Identify which cell holds the provided text, then report its [x, y] central coordinate. 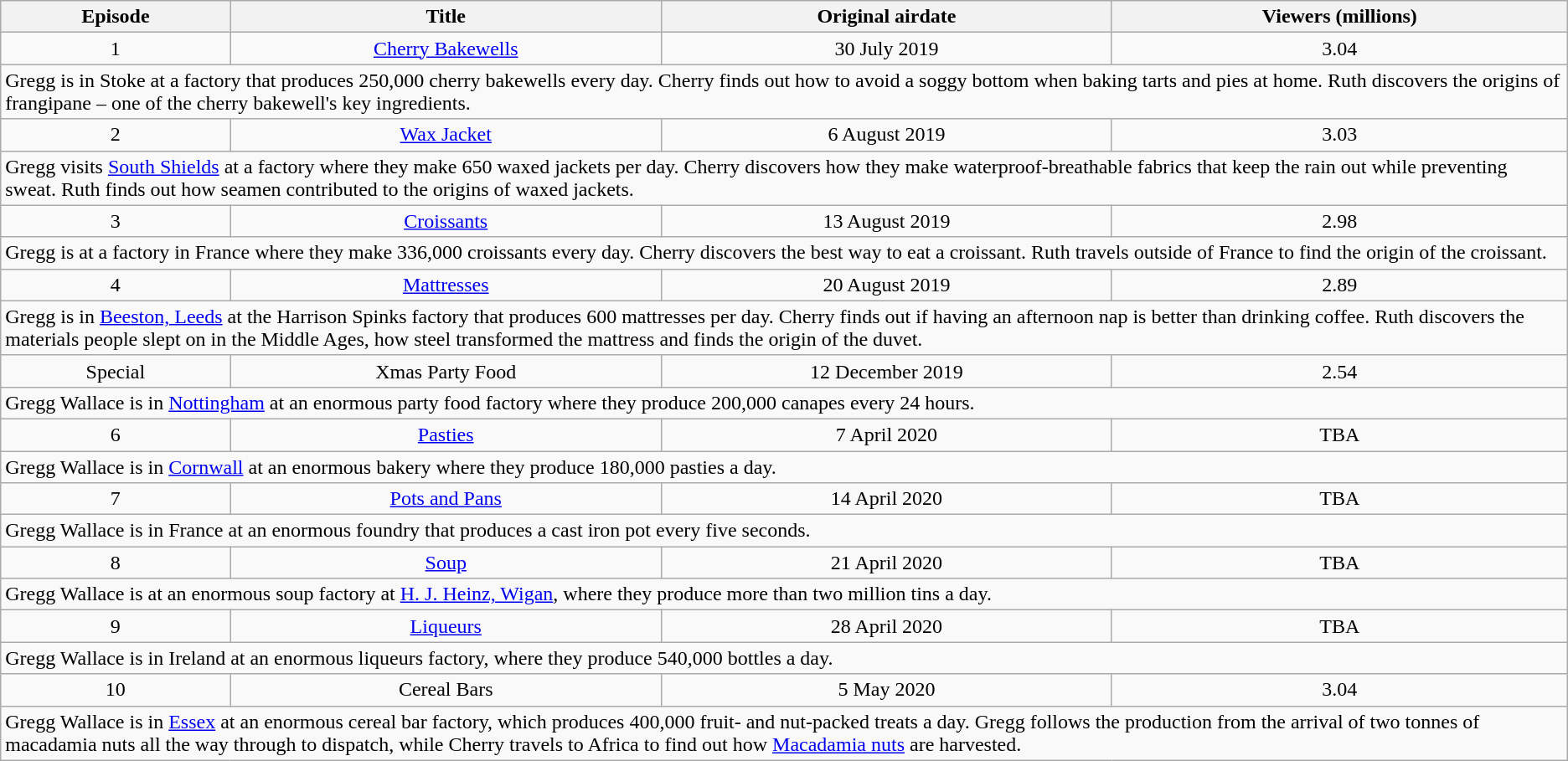
9 [116, 626]
Gregg Wallace is in Cornwall at an enormous bakery where they produce 180,000 pasties a day. [784, 466]
3.03 [1339, 135]
6 August 2019 [886, 135]
Pots and Pans [446, 499]
2.98 [1339, 221]
8 [116, 563]
Cereal Bars [446, 690]
Episode [116, 17]
21 April 2020 [886, 563]
Original airdate [886, 17]
Special [116, 371]
Gregg Wallace is in Nottingham at an enormous party food factory where they produce 200,000 canapes every 24 hours. [784, 403]
6 [116, 434]
14 April 2020 [886, 499]
7 April 2020 [886, 434]
3 [116, 221]
Mattresses [446, 285]
Pasties [446, 434]
30 July 2019 [886, 49]
Liqueurs [446, 626]
Cherry Bakewells [446, 49]
Viewers (millions) [1339, 17]
Soup [446, 563]
Wax Jacket [446, 135]
Title [446, 17]
Xmas Party Food [446, 371]
2.54 [1339, 371]
20 August 2019 [886, 285]
4 [116, 285]
2.89 [1339, 285]
10 [116, 690]
13 August 2019 [886, 221]
5 May 2020 [886, 690]
1 [116, 49]
2 [116, 135]
Croissants [446, 221]
7 [116, 499]
Gregg Wallace is in Ireland at an enormous liqueurs factory, where they produce 540,000 bottles a day. [784, 658]
Gregg Wallace is in France at an enormous foundry that produces a cast iron pot every five seconds. [784, 531]
28 April 2020 [886, 626]
12 December 2019 [886, 371]
Gregg Wallace is at an enormous soup factory at H. J. Heinz, Wigan, where they produce more than two million tins a day. [784, 594]
